Identify which cell holds the provided text, then report its (X, Y) central coordinate. 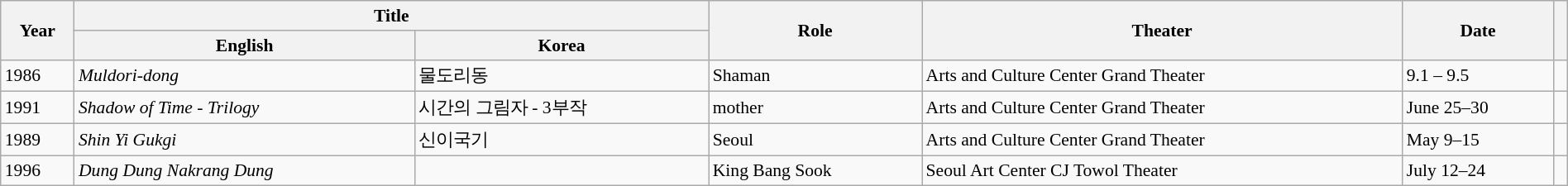
물도리동 (561, 76)
9.1 – 9.5 (1479, 76)
1991 (38, 107)
Muldori-dong (245, 76)
English (245, 45)
Shin Yi Gukgi (245, 139)
July 12–24 (1479, 170)
1986 (38, 76)
mother (815, 107)
Korea (561, 45)
1996 (38, 170)
Shaman (815, 76)
Date (1479, 30)
Seoul (815, 139)
May 9–15 (1479, 139)
시간의 그림자 - 3부작 (561, 107)
1989 (38, 139)
Year (38, 30)
King Bang Sook (815, 170)
Role (815, 30)
Shadow of Time - Trilogy (245, 107)
Seoul Art Center CJ Towol Theater (1163, 170)
신이국기 (561, 139)
Theater (1163, 30)
Dung Dung Nakrang Dung (245, 170)
June 25–30 (1479, 107)
Title (392, 16)
